Pinpoint the cell where the given text exists, returning its [x, y] midpoint coordinate. 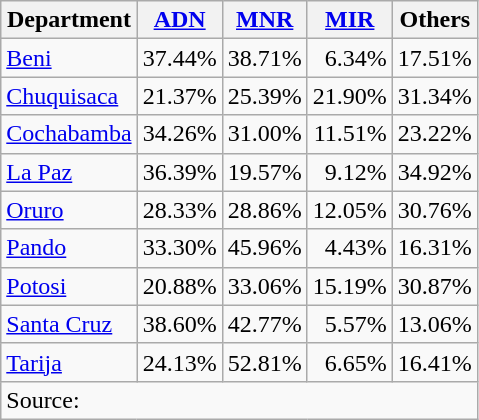
34.26% [180, 134]
21.90% [350, 96]
31.00% [264, 134]
Beni [69, 58]
36.39% [180, 172]
6.34% [350, 58]
34.92% [434, 172]
Oruro [69, 210]
17.51% [434, 58]
Cochabamba [69, 134]
15.19% [350, 286]
33.30% [180, 248]
28.86% [264, 210]
MIR [350, 20]
30.76% [434, 210]
33.06% [264, 286]
45.96% [264, 248]
52.81% [264, 362]
Potosi [69, 286]
31.34% [434, 96]
Chuquisaca [69, 96]
42.77% [264, 324]
Pando [69, 248]
6.65% [350, 362]
19.57% [264, 172]
25.39% [264, 96]
5.57% [350, 324]
Source: [240, 400]
13.06% [434, 324]
ADN [180, 20]
20.88% [180, 286]
12.05% [350, 210]
37.44% [180, 58]
16.41% [434, 362]
Others [434, 20]
MNR [264, 20]
28.33% [180, 210]
9.12% [350, 172]
23.22% [434, 134]
30.87% [434, 286]
4.43% [350, 248]
11.51% [350, 134]
Tarija [69, 362]
16.31% [434, 248]
Santa Cruz [69, 324]
La Paz [69, 172]
Department [69, 20]
21.37% [180, 96]
24.13% [180, 362]
38.60% [180, 324]
38.71% [264, 58]
